Pinpoint the cell where the given text exists, returning its (x, y) midpoint coordinate. 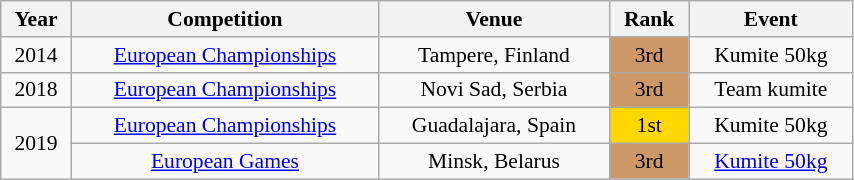
Year (36, 19)
Novi Sad, Serbia (494, 90)
European Games (224, 162)
Event (770, 19)
2018 (36, 90)
Team kumite (770, 90)
1st (649, 126)
Competition (224, 19)
Tampere, Finland (494, 55)
Minsk, Belarus (494, 162)
Rank (649, 19)
2014 (36, 55)
Venue (494, 19)
Guadalajara, Spain (494, 126)
2019 (36, 144)
